Return the (X, Y) coordinate for the center point of the cell that contains the specified text.  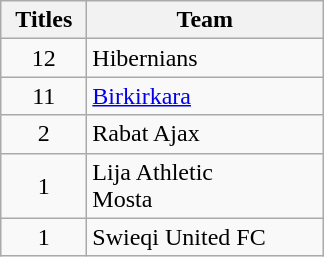
Swieqi United FC (205, 237)
Titles (44, 20)
Lija Athletic Mosta (205, 186)
12 (44, 58)
Hibernians (205, 58)
Birkirkara (205, 96)
Rabat Ajax (205, 134)
Team (205, 20)
11 (44, 96)
2 (44, 134)
